Output the (x, y) coordinate of the center of the cell containing the given text.  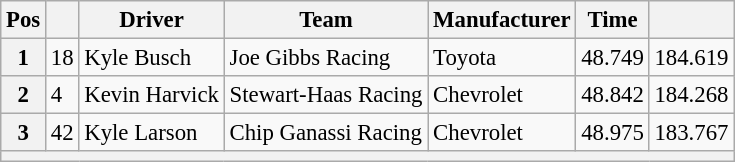
Kyle Busch (152, 58)
184.619 (692, 58)
1 (24, 58)
Stewart-Haas Racing (326, 95)
184.268 (692, 95)
48.749 (612, 58)
Manufacturer (502, 20)
Team (326, 20)
Toyota (502, 58)
Kyle Larson (152, 133)
48.975 (612, 133)
2 (24, 95)
Joe Gibbs Racing (326, 58)
48.842 (612, 95)
42 (62, 133)
Chip Ganassi Racing (326, 133)
Kevin Harvick (152, 95)
Pos (24, 20)
3 (24, 133)
4 (62, 95)
Driver (152, 20)
183.767 (692, 133)
Time (612, 20)
18 (62, 58)
